Search for the cell housing the specified text and yield its (x, y) center coordinate. 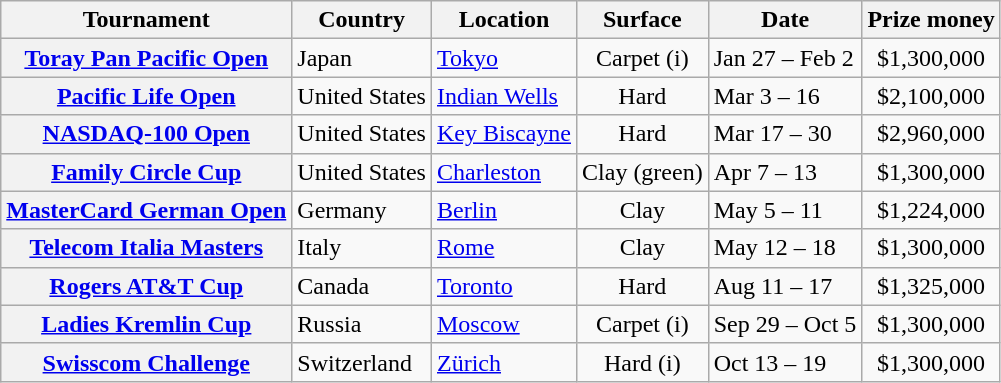
Apr 7 – 13 (785, 172)
Telecom Italia Masters (146, 248)
MasterCard German Open (146, 210)
Tokyo (504, 58)
Indian Wells (504, 96)
Pacific Life Open (146, 96)
Mar 3 – 16 (785, 96)
Hard (i) (643, 362)
$1,325,000 (931, 286)
Location (504, 20)
$2,960,000 (931, 134)
Date (785, 20)
Country (362, 20)
Ladies Kremlin Cup (146, 324)
Key Biscayne (504, 134)
Clay (green) (643, 172)
Family Circle Cup (146, 172)
$1,224,000 (931, 210)
Sep 29 – Oct 5 (785, 324)
Surface (643, 20)
Rogers AT&T Cup (146, 286)
Mar 17 – 30 (785, 134)
Jan 27 – Feb 2 (785, 58)
Tournament (146, 20)
Italy (362, 248)
May 12 – 18 (785, 248)
Germany (362, 210)
Toray Pan Pacific Open (146, 58)
Japan (362, 58)
Switzerland (362, 362)
Charleston (504, 172)
Toronto (504, 286)
Moscow (504, 324)
$2,100,000 (931, 96)
Canada (362, 286)
May 5 – 11 (785, 210)
Berlin (504, 210)
Oct 13 – 19 (785, 362)
Aug 11 – 17 (785, 286)
Rome (504, 248)
Prize money (931, 20)
Russia (362, 324)
Swisscom Challenge (146, 362)
Zürich (504, 362)
NASDAQ-100 Open (146, 134)
